Search for the cell housing the specified text and yield its [X, Y] center coordinate. 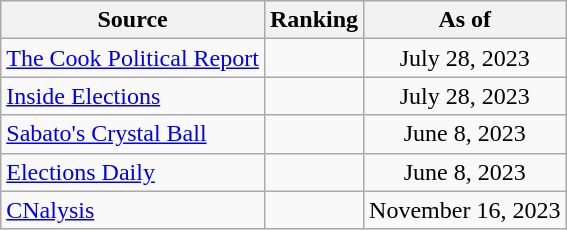
November 16, 2023 [465, 210]
As of [465, 20]
Ranking [314, 20]
Inside Elections [133, 96]
Elections Daily [133, 172]
CNalysis [133, 210]
The Cook Political Report [133, 58]
Sabato's Crystal Ball [133, 134]
Source [133, 20]
